From the cell containing the given text, extract its center point as (X, Y) coordinate. 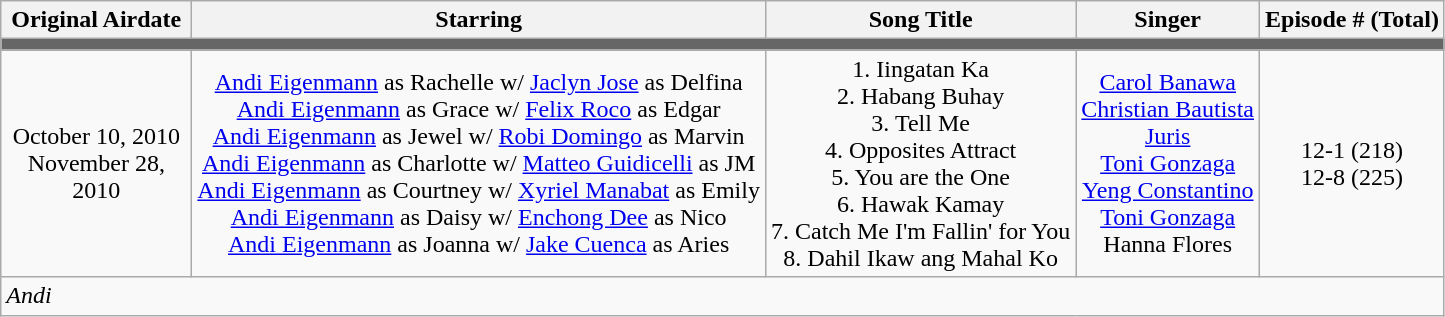
Original Airdate (96, 20)
Starring (479, 20)
Andi (723, 296)
Carol BanawaChristian BautistaJurisToni GonzagaYeng ConstantinoToni GonzagaHanna Flores (1168, 164)
October 10, 2010November 28, 2010 (96, 164)
12-1 (218)12-8 (225) (1352, 164)
1. Iingatan Ka2. Habang Buhay3. Tell Me4. Opposites Attract5. You are the One6. Hawak Kamay 7. Catch Me I'm Fallin' for You8. Dahil Ikaw ang Mahal Ko (920, 164)
Episode # (Total) (1352, 20)
Song Title (920, 20)
Singer (1168, 20)
